Detect which cell encompasses the target text, then output its [x, y] center coordinate. 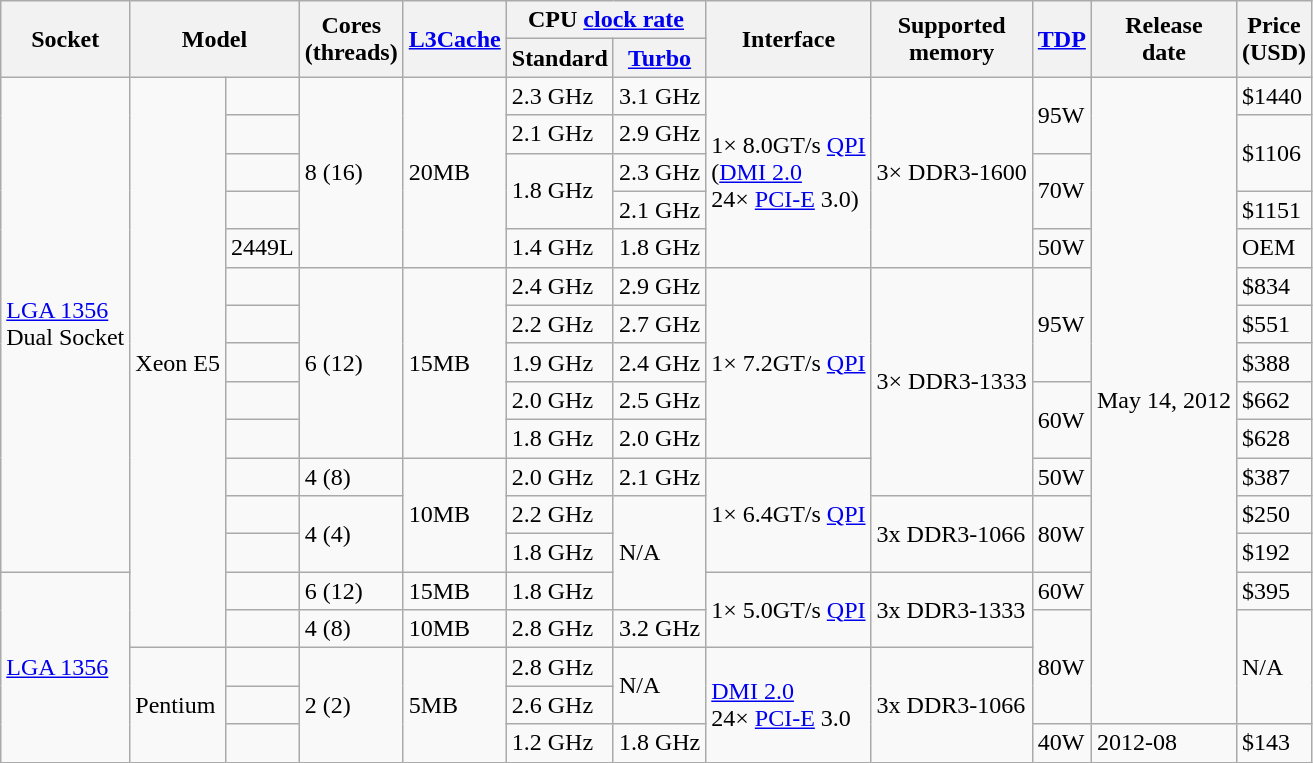
$250 [1274, 515]
40W [1062, 743]
3× DDR3-1333 [952, 381]
CPU clock rate [606, 20]
3x DDR3-1333 [952, 610]
$388 [1274, 362]
3.2 GHz [659, 629]
$1151 [1274, 210]
$1440 [1274, 96]
Cores(threads) [351, 39]
$551 [1274, 324]
70W [1062, 191]
1.4 GHz [560, 248]
1.9 GHz [560, 362]
Pentium [178, 705]
Xeon E5 [178, 362]
2 (2) [351, 705]
$662 [1274, 400]
OEM [1274, 248]
2.7 GHz [659, 324]
2.5 GHz [659, 400]
2012-08 [1164, 743]
DMI 2.024× PCI-E 3.0 [788, 705]
5MB [454, 705]
Releasedate [1164, 39]
3× DDR3-1600 [952, 172]
1× 6.4GT/s QPI [788, 515]
Price(USD) [1274, 39]
8 (16) [351, 172]
Turbo [659, 58]
$395 [1274, 591]
2449L [263, 248]
Standard [560, 58]
1× 8.0GT/s QPI(DMI 2.024× PCI-E 3.0) [788, 172]
2.6 GHz [560, 705]
Model [214, 39]
$1106 [1274, 153]
3.1 GHz [659, 96]
Interface [788, 39]
$387 [1274, 477]
May 14, 2012 [1164, 400]
$143 [1274, 743]
Supportedmemory [952, 39]
20MB [454, 172]
$628 [1274, 438]
1× 7.2GT/s QPI [788, 362]
L3Cache [454, 39]
1× 5.0GT/s QPI [788, 610]
$834 [1274, 286]
LGA 1356 [66, 667]
TDP [1062, 39]
LGA 1356Dual Socket [66, 324]
1.2 GHz [560, 743]
4 (4) [351, 534]
Socket [66, 39]
$192 [1274, 553]
